Determine the [x, y] coordinate at the center of the cell enclosing the given text.  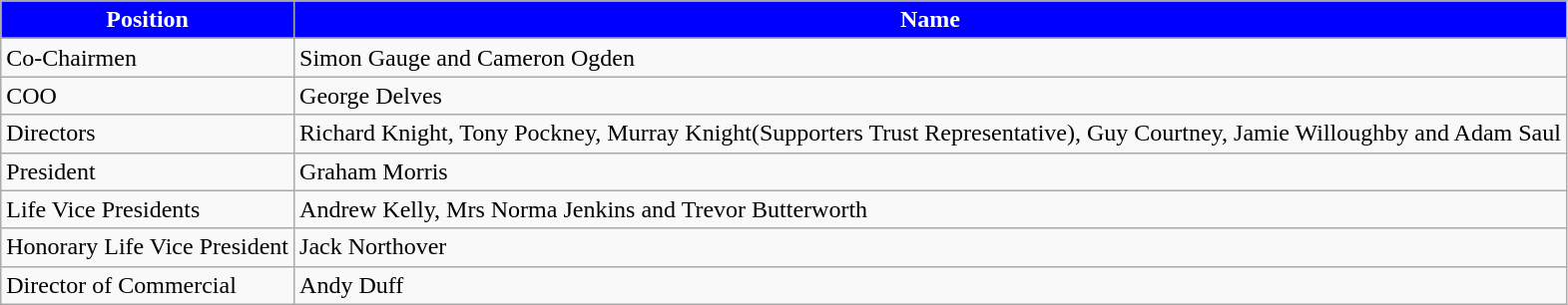
Life Vice Presidents [148, 209]
Director of Commercial [148, 285]
President [148, 171]
Jack Northover [930, 247]
Position [148, 20]
COO [148, 96]
George Delves [930, 96]
Richard Knight, Tony Pockney, Murray Knight(Supporters Trust Representative), Guy Courtney, Jamie Willoughby and Adam Saul [930, 134]
Directors [148, 134]
Co-Chairmen [148, 58]
Name [930, 20]
Andy Duff [930, 285]
Graham Morris [930, 171]
Simon Gauge and Cameron Ogden [930, 58]
Andrew Kelly, Mrs Norma Jenkins and Trevor Butterworth [930, 209]
Honorary Life Vice President [148, 247]
